Locate the cell with the specified text and output its [x, y] center coordinate. 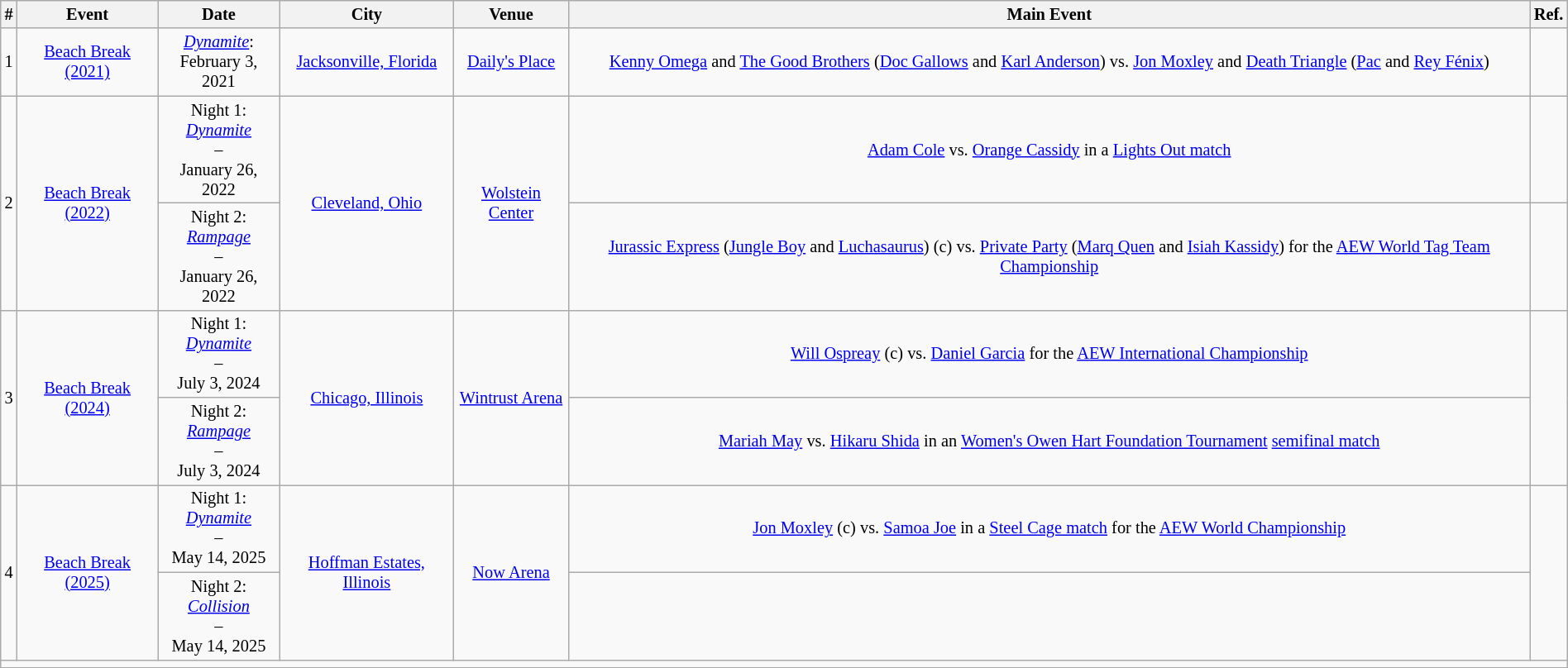
Jacksonville, Florida [366, 62]
Kenny Omega and The Good Brothers (Doc Gallows and Karl Anderson) vs. Jon Moxley and Death Triangle (Pac and Rey Fénix) [1049, 62]
Night 1:Dynamite–May 14, 2025 [219, 528]
Wolstein Center [511, 203]
3 [9, 397]
Venue [511, 14]
Will Ospreay (c) vs. Daniel Garcia for the AEW International Championship [1049, 354]
Daily's Place [511, 62]
Beach Break (2022) [88, 203]
Night 2:Rampage–July 3, 2024 [219, 441]
2 [9, 203]
Hoffman Estates, Illinois [366, 572]
Night 1:Dynamite–January 26, 2022 [219, 150]
1 [9, 62]
Dynamite:February 3, 2021 [219, 62]
Ref. [1548, 14]
Date [219, 14]
Night 1:Dynamite–July 3, 2024 [219, 354]
Night 2:Rampage–January 26, 2022 [219, 256]
Now Arena [511, 572]
Main Event [1049, 14]
4 [9, 572]
Wintrust Arena [511, 397]
Jurassic Express (Jungle Boy and Luchasaurus) (c) vs. Private Party (Marq Quen and Isiah Kassidy) for the AEW World Tag Team Championship [1049, 256]
Beach Break (2024) [88, 397]
Chicago, Illinois [366, 397]
Beach Break (2025) [88, 572]
City [366, 14]
Adam Cole vs. Orange Cassidy in a Lights Out match [1049, 150]
Night 2:Collision–May 14, 2025 [219, 616]
# [9, 14]
Jon Moxley (c) vs. Samoa Joe in a Steel Cage match for the AEW World Championship [1049, 528]
Beach Break (2021) [88, 62]
Cleveland, Ohio [366, 203]
Event [88, 14]
Mariah May vs. Hikaru Shida in an Women's Owen Hart Foundation Tournament semifinal match [1049, 441]
